Output the [x, y] coordinate of the center of the cell containing the given text.  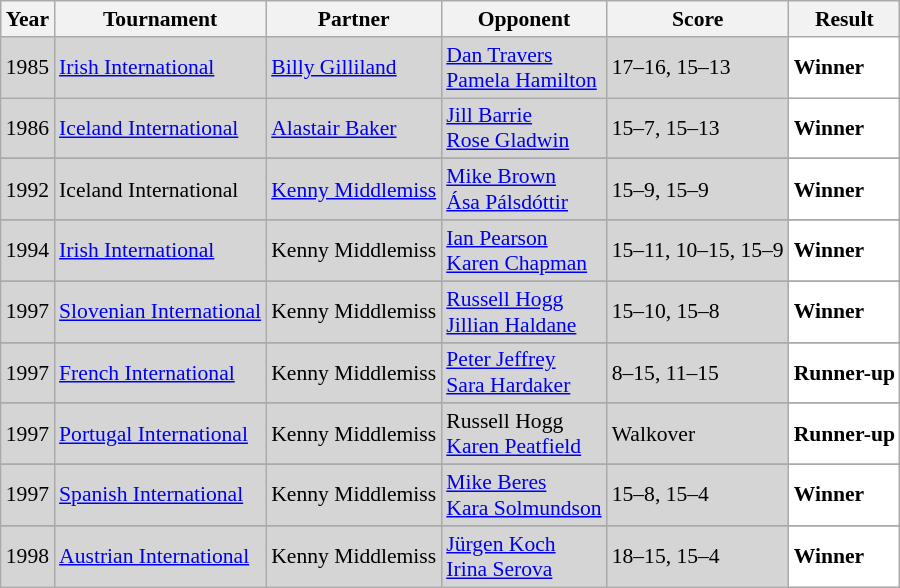
Billy Gilliland [354, 68]
French International [160, 372]
1992 [28, 190]
Year [28, 19]
Ian Pearson Karen Chapman [524, 250]
Dan Travers Pamela Hamilton [524, 68]
Peter Jeffrey Sara Hardaker [524, 372]
15–8, 15–4 [698, 496]
Mike Beres Kara Solmundson [524, 496]
Mike Brown Ása Pálsdóttir [524, 190]
Partner [354, 19]
18–15, 15–4 [698, 556]
Result [844, 19]
8–15, 11–15 [698, 372]
Score [698, 19]
15–9, 15–9 [698, 190]
15–7, 15–13 [698, 128]
15–11, 10–15, 15–9 [698, 250]
Jürgen Koch Irina Serova [524, 556]
Russell Hogg Karen Peatfield [524, 434]
Spanish International [160, 496]
17–16, 15–13 [698, 68]
Austrian International [160, 556]
Slovenian International [160, 312]
1986 [28, 128]
Alastair Baker [354, 128]
Walkover [698, 434]
1985 [28, 68]
Opponent [524, 19]
Jill Barrie Rose Gladwin [524, 128]
Russell Hogg Jillian Haldane [524, 312]
1998 [28, 556]
Portugal International [160, 434]
1994 [28, 250]
Tournament [160, 19]
15–10, 15–8 [698, 312]
